Detect which cell encompasses the target text, then output its [x, y] center coordinate. 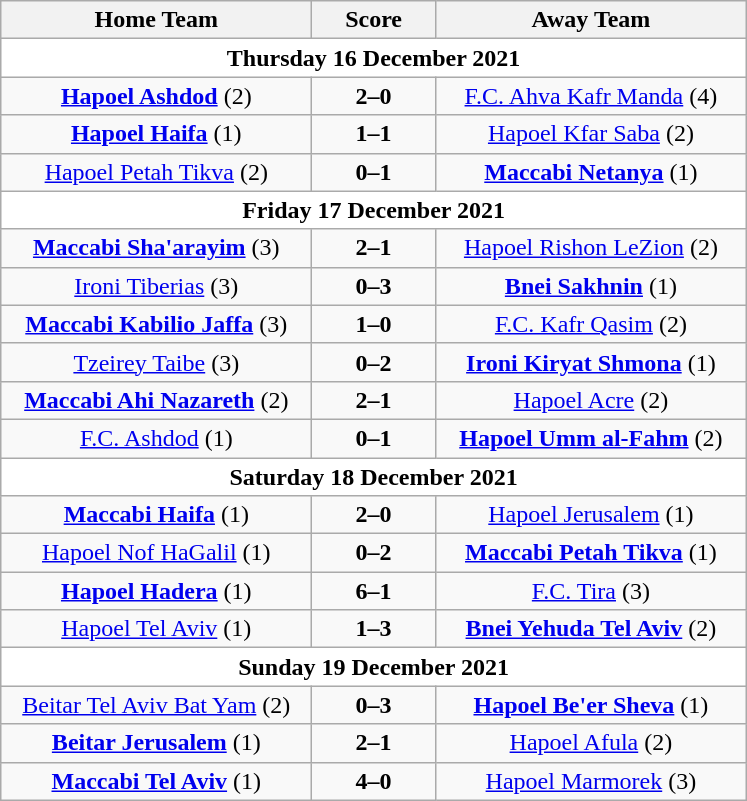
Score [374, 20]
Tzeirey Taibe (3) [156, 362]
Home Team [156, 20]
Friday 17 December 2021 [374, 210]
Hapoel Kfar Saba (2) [590, 134]
Hapoel Hadera (1) [156, 591]
Maccabi Haifa (1) [156, 515]
4–0 [374, 781]
Hapoel Be'er Sheva (1) [590, 705]
Maccabi Ahi Nazareth (2) [156, 400]
Maccabi Kabilio Jaffa (3) [156, 324]
1–1 [374, 134]
Hapoel Afula (2) [590, 743]
Bnei Sakhnin (1) [590, 286]
Maccabi Sha'arayim (3) [156, 248]
Hapoel Petah Tikva (2) [156, 172]
Maccabi Tel Aviv (1) [156, 781]
6–1 [374, 591]
Hapoel Jerusalem (1) [590, 515]
Hapoel Ashdod (2) [156, 96]
Ironi Kiryat Shmona (1) [590, 362]
Bnei Yehuda Tel Aviv (2) [590, 629]
F.C. Ahva Kafr Manda (4) [590, 96]
Thursday 16 December 2021 [374, 58]
F.C. Kafr Qasim (2) [590, 324]
Hapoel Acre (2) [590, 400]
Sunday 19 December 2021 [374, 667]
F.C. Tira (3) [590, 591]
Maccabi Petah Tikva (1) [590, 553]
1–0 [374, 324]
Maccabi Netanya (1) [590, 172]
Hapoel Marmorek (3) [590, 781]
Hapoel Nof HaGalil (1) [156, 553]
Hapoel Rishon LeZion (2) [590, 248]
Hapoel Umm al-Fahm (2) [590, 438]
Saturday 18 December 2021 [374, 477]
Ironi Tiberias (3) [156, 286]
Beitar Jerusalem (1) [156, 743]
Beitar Tel Aviv Bat Yam (2) [156, 705]
F.C. Ashdod (1) [156, 438]
1–3 [374, 629]
Away Team [590, 20]
Hapoel Haifa (1) [156, 134]
Hapoel Tel Aviv (1) [156, 629]
